Pinpoint the cell where the given text exists, returning its [X, Y] midpoint coordinate. 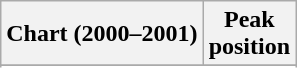
Chart (2000–2001) [102, 34]
Peakposition [249, 34]
